Search for the cell housing the specified text and yield its [x, y] center coordinate. 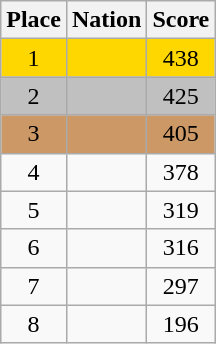
425 [181, 96]
3 [34, 134]
378 [181, 172]
438 [181, 58]
2 [34, 96]
Place [34, 20]
196 [181, 324]
1 [34, 58]
Nation [106, 20]
316 [181, 248]
8 [34, 324]
5 [34, 210]
Score [181, 20]
405 [181, 134]
319 [181, 210]
297 [181, 286]
7 [34, 286]
6 [34, 248]
4 [34, 172]
